Pinpoint the cell where the given text exists, returning its (X, Y) midpoint coordinate. 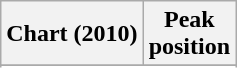
Chart (2010) (72, 34)
Peakposition (189, 34)
